Search for the cell housing the specified text and yield its (X, Y) center coordinate. 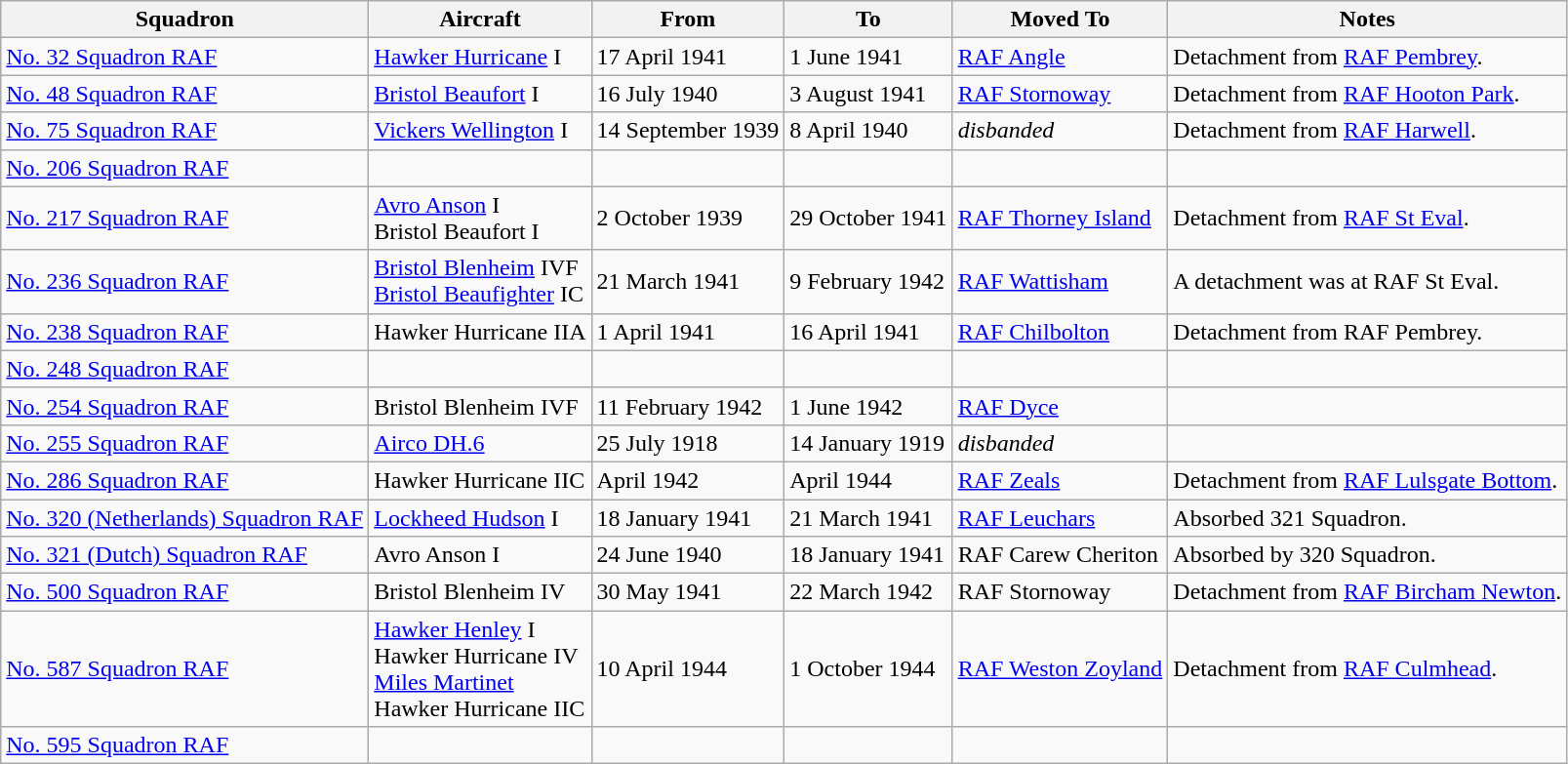
Absorbed 321 Squadron. (1368, 518)
11 February 1942 (688, 406)
Squadron (185, 20)
Detachment from RAF Culmhead. (1368, 669)
No. 595 Squadron RAF (185, 745)
1 June 1942 (868, 406)
2 October 1939 (688, 219)
RAF Carew Cheriton (1060, 555)
RAF Leuchars (1060, 518)
14 September 1939 (688, 131)
From (688, 20)
To (868, 20)
No. 75 Squadron RAF (185, 131)
22 March 1942 (868, 592)
Aircraft (480, 20)
Hawker Hurricane IIC (480, 480)
Hawker Henley IHawker Hurricane IVMiles MartinetHawker Hurricane IIC (480, 669)
Bristol Blenheim IV (480, 592)
No. 217 Squadron RAF (185, 219)
Airco DH.6 (480, 443)
RAF Angle (1060, 57)
No. 255 Squadron RAF (185, 443)
A detachment was at RAF St Eval. (1368, 281)
RAF Wattisham (1060, 281)
Bristol Blenheim IVF (480, 406)
No. 320 (Netherlands) Squadron RAF (185, 518)
No. 286 Squadron RAF (185, 480)
No. 238 Squadron RAF (185, 332)
No. 500 Squadron RAF (185, 592)
Avro Anson I (480, 555)
RAF Zeals (1060, 480)
Avro Anson IBristol Beaufort I (480, 219)
Hawker Hurricane IIA (480, 332)
No. 248 Squadron RAF (185, 369)
April 1944 (868, 480)
RAF Dyce (1060, 406)
Absorbed by 320 Squadron. (1368, 555)
Detachment from RAF Lulsgate Bottom. (1368, 480)
1 April 1941 (688, 332)
1 June 1941 (868, 57)
Bristol Blenheim IVFBristol Beaufighter IC (480, 281)
3 August 1941 (868, 94)
RAF Chilbolton (1060, 332)
8 April 1940 (868, 131)
Bristol Beaufort I (480, 94)
RAF Weston Zoyland (1060, 669)
25 July 1918 (688, 443)
16 July 1940 (688, 94)
16 April 1941 (868, 332)
Detachment from RAF St Eval. (1368, 219)
Detachment from RAF Hooton Park. (1368, 94)
30 May 1941 (688, 592)
No. 32 Squadron RAF (185, 57)
RAF Thorney Island (1060, 219)
No. 321 (Dutch) Squadron RAF (185, 555)
No. 236 Squadron RAF (185, 281)
17 April 1941 (688, 57)
14 January 1919 (868, 443)
29 October 1941 (868, 219)
Hawker Hurricane I (480, 57)
24 June 1940 (688, 555)
No. 587 Squadron RAF (185, 669)
No. 254 Squadron RAF (185, 406)
Lockheed Hudson I (480, 518)
Vickers Wellington I (480, 131)
No. 48 Squadron RAF (185, 94)
1 October 1944 (868, 669)
Detachment from RAF Harwell. (1368, 131)
9 February 1942 (868, 281)
No. 206 Squadron RAF (185, 168)
10 April 1944 (688, 669)
April 1942 (688, 480)
Detachment from RAF Bircham Newton. (1368, 592)
Notes (1368, 20)
Moved To (1060, 20)
